Return the [X, Y] coordinate for the center point of the cell that contains the specified text.  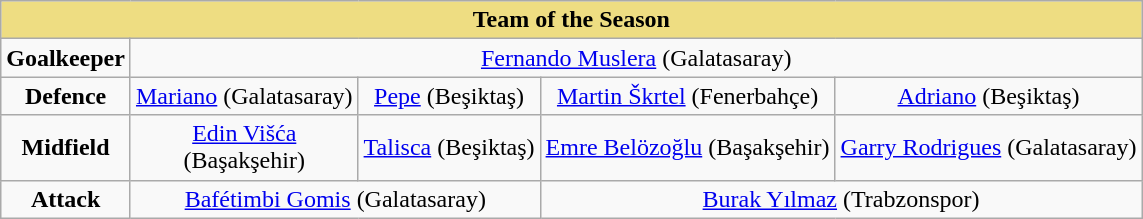
Pepe (Beşiktaş) [449, 96]
Goalkeeper [66, 58]
Team of the Season [572, 20]
Burak Yılmaz (Trabzonspor) [841, 199]
Martin Škrtel (Fenerbahçe) [688, 96]
Midfield [66, 148]
Garry Rodrigues (Galatasaray) [988, 148]
Emre Belözoğlu (Başakşehir) [688, 148]
Attack [66, 199]
Fernando Muslera (Galatasaray) [636, 58]
Mariano (Galatasaray) [244, 96]
Adriano (Beşiktaş) [988, 96]
Talisca (Beşiktaş) [449, 148]
Edin Višća(Başakşehir) [244, 148]
Bafétimbi Gomis (Galatasaray) [335, 199]
Defence [66, 96]
